Detect which cell encompasses the target text, then output its (x, y) center coordinate. 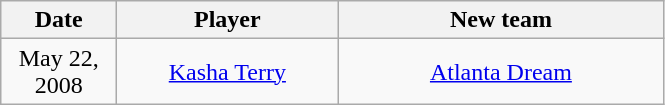
New team (501, 20)
May 22, 2008 (59, 72)
Atlanta Dream (501, 72)
Kasha Terry (228, 72)
Player (228, 20)
Date (59, 20)
